Return the [x, y] coordinate for the center point of the cell that contains the specified text.  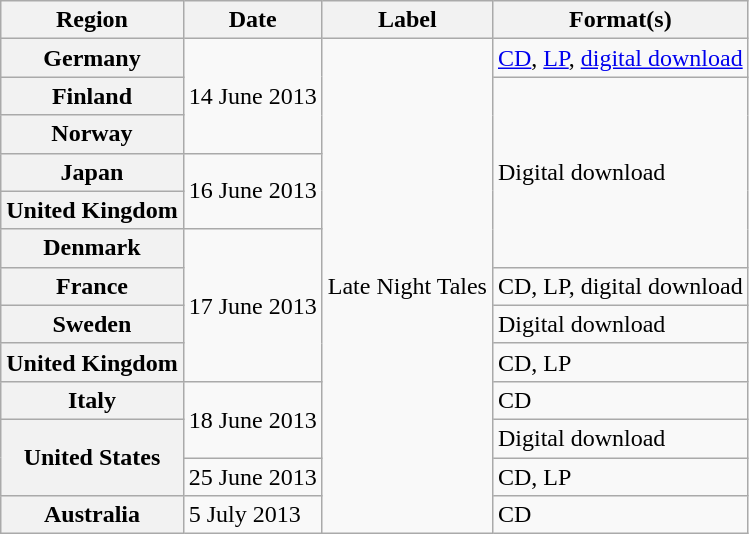
Denmark [92, 248]
17 June 2013 [252, 305]
United States [92, 457]
18 June 2013 [252, 419]
Sweden [92, 324]
Australia [92, 515]
Italy [92, 400]
14 June 2013 [252, 96]
Japan [92, 172]
Date [252, 20]
Norway [92, 134]
Label [407, 20]
Region [92, 20]
25 June 2013 [252, 477]
16 June 2013 [252, 191]
Finland [92, 96]
5 July 2013 [252, 515]
Germany [92, 58]
Late Night Tales [407, 286]
Format(s) [620, 20]
France [92, 286]
